Detect which cell encompasses the target text, then output its [x, y] center coordinate. 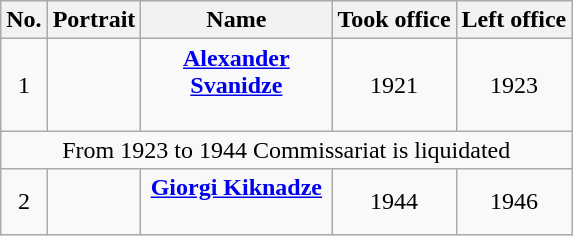
1944 [394, 202]
1921 [394, 85]
Name [236, 20]
From 1923 to 1944 Commissariat is liquidated [286, 150]
2 [24, 202]
Portrait [94, 20]
Alexander Svanidze [236, 85]
1946 [514, 202]
Giorgi Kiknadze [236, 202]
Took office [394, 20]
Left office [514, 20]
No. [24, 20]
1923 [514, 85]
1 [24, 85]
